Identify which cell holds the provided text, then report its [x, y] central coordinate. 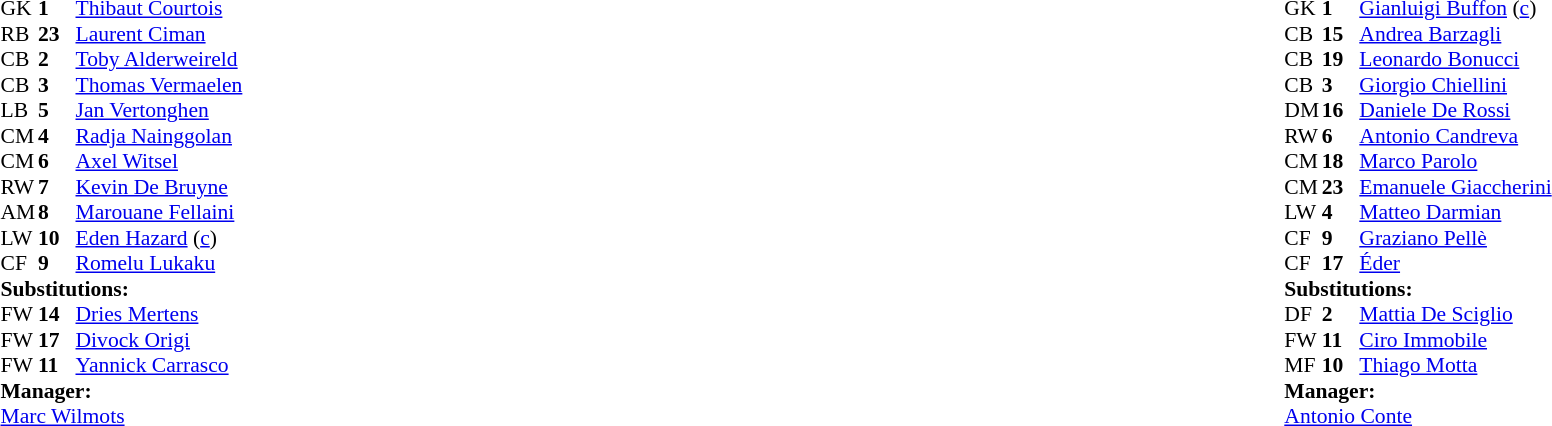
Axel Witsel [160, 161]
Giorgio Chiellini [1455, 85]
Eden Hazard (c) [160, 238]
Romelu Lukaku [160, 263]
Graziano Pellè [1455, 238]
Daniele De Rossi [1455, 111]
Thomas Vermaelen [160, 85]
19 [1341, 59]
8 [57, 213]
Jan Vertonghen [160, 111]
Radja Nainggolan [160, 136]
Ciro Immobile [1455, 340]
Thiago Motta [1455, 365]
Emanuele Giaccherini [1455, 187]
RB [19, 34]
Yannick Carrasco [160, 365]
Éder [1455, 263]
5 [57, 111]
MF [1303, 365]
Dries Mertens [160, 315]
7 [57, 187]
AM [19, 213]
Andrea Barzagli [1455, 34]
Toby Alderweireld [160, 59]
DM [1303, 111]
Marouane Fellaini [160, 213]
Leonardo Bonucci [1455, 59]
16 [1341, 111]
Matteo Darmian [1455, 213]
LB [19, 111]
14 [57, 315]
Laurent Ciman [160, 34]
Divock Origi [160, 340]
Kevin De Bruyne [160, 187]
Antonio Candreva [1455, 136]
Mattia De Sciglio [1455, 315]
DF [1303, 315]
Marco Parolo [1455, 161]
15 [1341, 34]
18 [1341, 161]
